Return [x, y] of the center of cell containing provided text 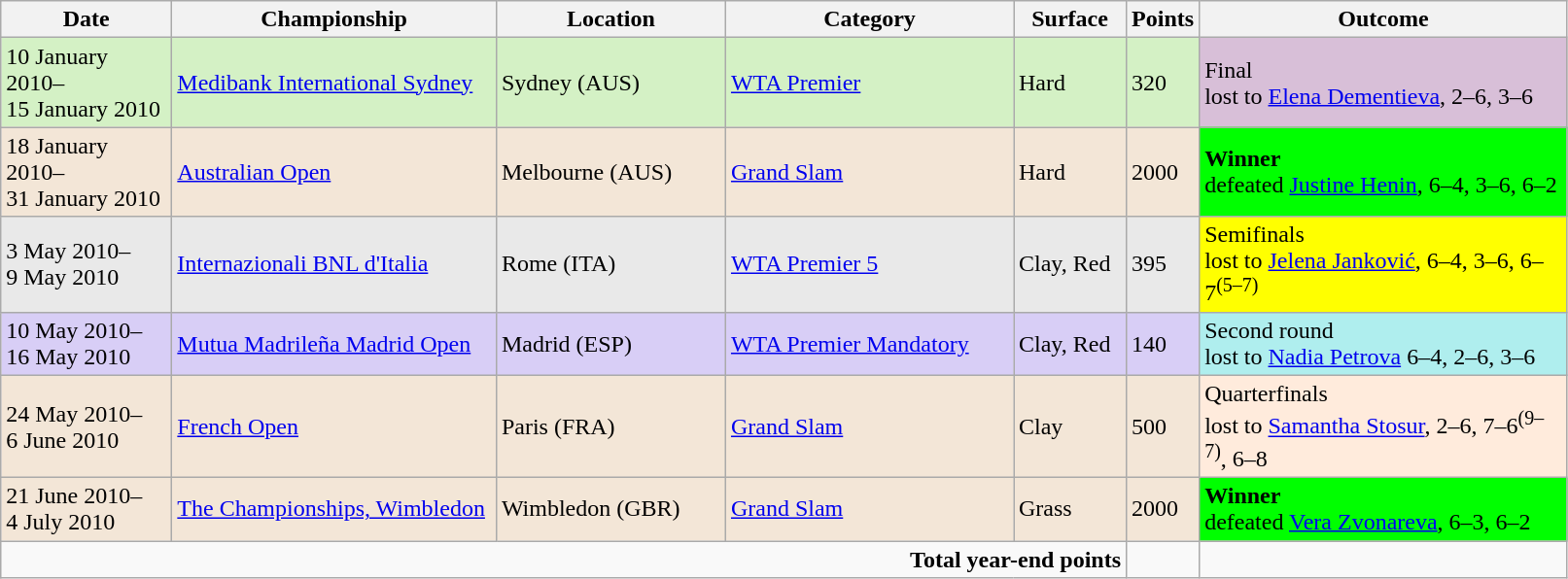
Second round lost to Nadia Petrova 6–4, 2–6, 3–6 [1384, 344]
Australian Open [334, 172]
3 May 2010–9 May 2010 [87, 264]
Surface [1069, 19]
10 January 2010–15 January 2010 [87, 83]
Mutua Madrileña Madrid Open [334, 344]
WTA Premier Mandatory [869, 344]
Internazionali BNL d'Italia [334, 264]
Championship [334, 19]
Total year-end points [564, 560]
WTA Premier 5 [869, 264]
Quarterfinals lost to Samantha Stosur, 2–6, 7–6(9–7), 6–8 [1384, 427]
Points [1163, 19]
320 [1163, 83]
10 May 2010–16 May 2010 [87, 344]
395 [1163, 264]
Final lost to Elena Dementieva, 2–6, 3–6 [1384, 83]
Winner defeated Justine Henin, 6–4, 3–6, 6–2 [1384, 172]
Grass [1069, 509]
18 January 2010–31 January 2010 [87, 172]
Sydney (AUS) [610, 83]
The Championships, Wimbledon [334, 509]
Location [610, 19]
Melbourne (AUS) [610, 172]
24 May 2010–6 June 2010 [87, 427]
Outcome [1384, 19]
Winner defeated Vera Zvonareva, 6–3, 6–2 [1384, 509]
Wimbledon (GBR) [610, 509]
Rome (ITA) [610, 264]
140 [1163, 344]
Medibank International Sydney [334, 83]
French Open [334, 427]
Semifinals lost to Jelena Janković, 6–4, 3–6, 6–7(5–7) [1384, 264]
WTA Premier [869, 83]
Paris (FRA) [610, 427]
Date [87, 19]
Category [869, 19]
Madrid (ESP) [610, 344]
500 [1163, 427]
Clay [1069, 427]
21 June 2010–4 July 2010 [87, 509]
